Find where the given text appears and provide that cell's center as [x, y] coordinate. 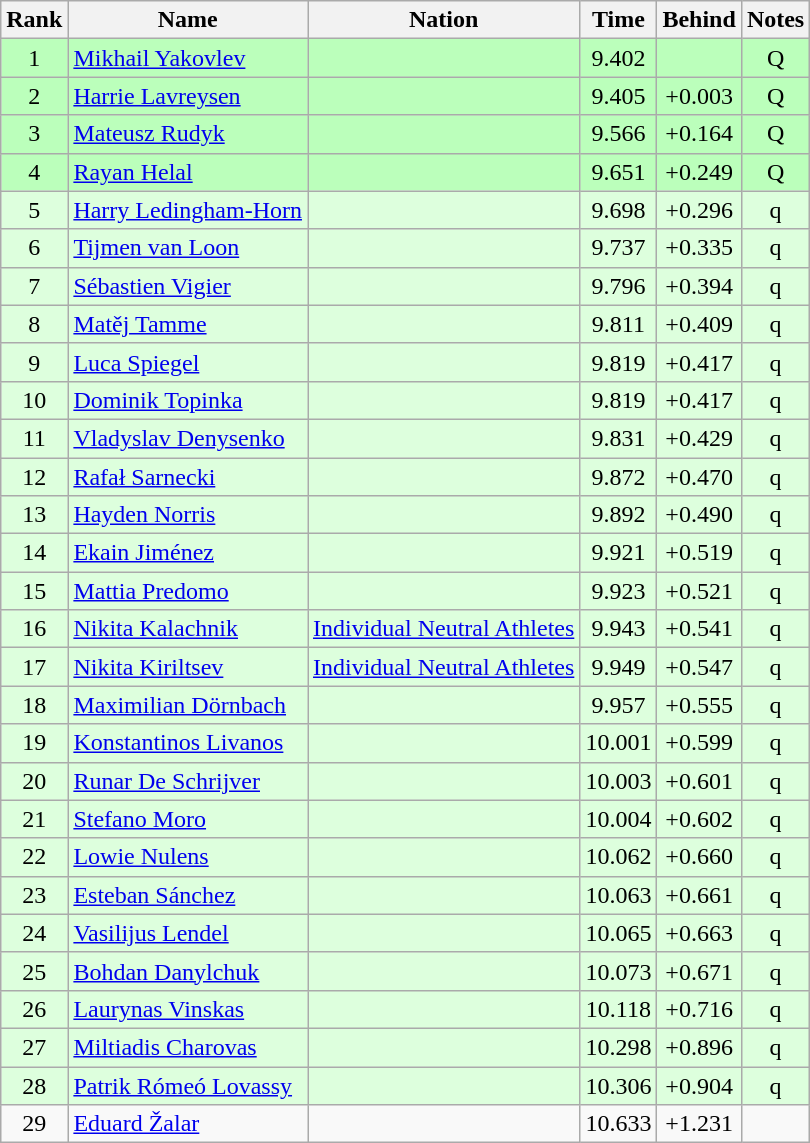
9 [34, 362]
Laurynas Vinskas [188, 1009]
Stefano Moro [188, 819]
+0.409 [699, 324]
Patrik Rómeó Lovassy [188, 1085]
+0.671 [699, 971]
Esteban Sánchez [188, 895]
Mattia Predomo [188, 591]
9.957 [618, 705]
Rayan Helal [188, 172]
9.405 [618, 96]
Tijmen van Loon [188, 248]
9.892 [618, 515]
+0.490 [699, 515]
+0.541 [699, 629]
+0.547 [699, 667]
Sébastien Vigier [188, 286]
Hayden Norris [188, 515]
22 [34, 857]
1 [34, 58]
24 [34, 933]
+0.521 [699, 591]
9.831 [618, 438]
+0.394 [699, 286]
10.118 [618, 1009]
29 [34, 1124]
Mateusz Rudyk [188, 134]
5 [34, 210]
Runar De Schrijver [188, 781]
Konstantinos Livanos [188, 743]
9.796 [618, 286]
Notes [775, 20]
+0.555 [699, 705]
7 [34, 286]
10.298 [618, 1047]
15 [34, 591]
26 [34, 1009]
Ekain Jiménez [188, 553]
+0.896 [699, 1047]
Nikita Kiriltsev [188, 667]
+0.519 [699, 553]
12 [34, 477]
Matěj Tamme [188, 324]
Lowie Nulens [188, 857]
Nikita Kalachnik [188, 629]
+0.599 [699, 743]
10.004 [618, 819]
4 [34, 172]
10.633 [618, 1124]
Maximilian Dörnbach [188, 705]
Time [618, 20]
Luca Spiegel [188, 362]
+0.661 [699, 895]
9.872 [618, 477]
+0.716 [699, 1009]
9.698 [618, 210]
2 [34, 96]
19 [34, 743]
Mikhail Yakovlev [188, 58]
9.943 [618, 629]
27 [34, 1047]
3 [34, 134]
9.921 [618, 553]
9.402 [618, 58]
10.073 [618, 971]
10.062 [618, 857]
14 [34, 553]
+0.904 [699, 1085]
Name [188, 20]
10.306 [618, 1085]
11 [34, 438]
+0.296 [699, 210]
10.003 [618, 781]
Rafał Sarnecki [188, 477]
Miltiadis Charovas [188, 1047]
18 [34, 705]
+0.429 [699, 438]
23 [34, 895]
+0.470 [699, 477]
Vasilijus Lendel [188, 933]
8 [34, 324]
28 [34, 1085]
25 [34, 971]
+0.601 [699, 781]
9.651 [618, 172]
9.566 [618, 134]
+0.663 [699, 933]
10.001 [618, 743]
Vladyslav Denysenko [188, 438]
Nation [444, 20]
+0.660 [699, 857]
16 [34, 629]
9.949 [618, 667]
+1.231 [699, 1124]
Eduard Žalar [188, 1124]
+0.164 [699, 134]
+0.003 [699, 96]
Bohdan Danylchuk [188, 971]
Dominik Topinka [188, 400]
9.811 [618, 324]
20 [34, 781]
10.065 [618, 933]
13 [34, 515]
9.923 [618, 591]
10.063 [618, 895]
17 [34, 667]
+0.335 [699, 248]
Behind [699, 20]
10 [34, 400]
+0.602 [699, 819]
Harrie Lavreysen [188, 96]
Rank [34, 20]
+0.249 [699, 172]
Harry Ledingham-Horn [188, 210]
21 [34, 819]
6 [34, 248]
9.737 [618, 248]
